Extract the [x, y] coordinate from the center of the cell holding the provided text.  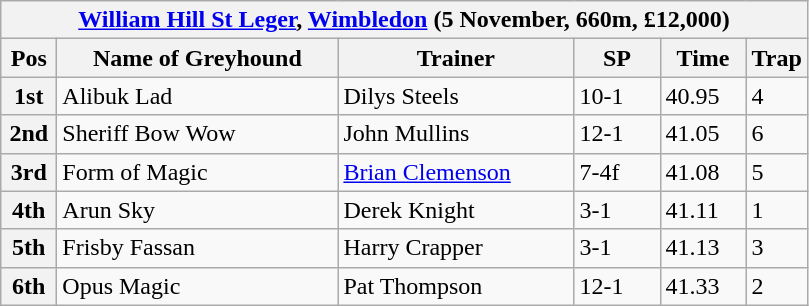
Alibuk Lad [198, 96]
5 [776, 172]
Opus Magic [198, 286]
2nd [29, 134]
10-1 [617, 96]
Arun Sky [198, 210]
Time [703, 58]
Trap [776, 58]
41.11 [703, 210]
Form of Magic [198, 172]
Pos [29, 58]
John Mullins [456, 134]
Pat Thompson [456, 286]
41.33 [703, 286]
1st [29, 96]
Sheriff Bow Wow [198, 134]
Trainer [456, 58]
41.13 [703, 248]
4 [776, 96]
Harry Crapper [456, 248]
Derek Knight [456, 210]
Frisby Fassan [198, 248]
SP [617, 58]
Brian Clemenson [456, 172]
41.05 [703, 134]
6 [776, 134]
40.95 [703, 96]
3rd [29, 172]
William Hill St Leger, Wimbledon (5 November, 660m, £12,000) [404, 20]
6th [29, 286]
Name of Greyhound [198, 58]
5th [29, 248]
7-4f [617, 172]
2 [776, 286]
4th [29, 210]
3 [776, 248]
Dilys Steels [456, 96]
1 [776, 210]
41.08 [703, 172]
